Pinpoint the cell where the given text exists, returning its (x, y) midpoint coordinate. 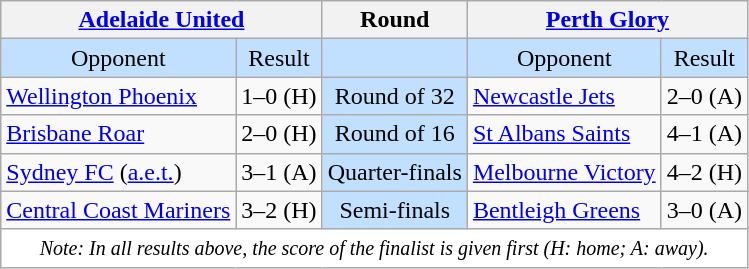
Newcastle Jets (564, 96)
Adelaide United (162, 20)
2–0 (H) (279, 134)
Central Coast Mariners (118, 210)
Round of 32 (394, 96)
St Albans Saints (564, 134)
Wellington Phoenix (118, 96)
Round (394, 20)
Brisbane Roar (118, 134)
Perth Glory (607, 20)
3–0 (A) (704, 210)
Round of 16 (394, 134)
3–1 (A) (279, 172)
Quarter-finals (394, 172)
Melbourne Victory (564, 172)
3–2 (H) (279, 210)
2–0 (A) (704, 96)
Semi-finals (394, 210)
Sydney FC (a.e.t.) (118, 172)
Bentleigh Greens (564, 210)
4–1 (A) (704, 134)
4–2 (H) (704, 172)
Note: In all results above, the score of the finalist is given first (H: home; A: away). (374, 248)
1–0 (H) (279, 96)
